For the text-containing cell, return its midpoint in (x, y) coordinate format. 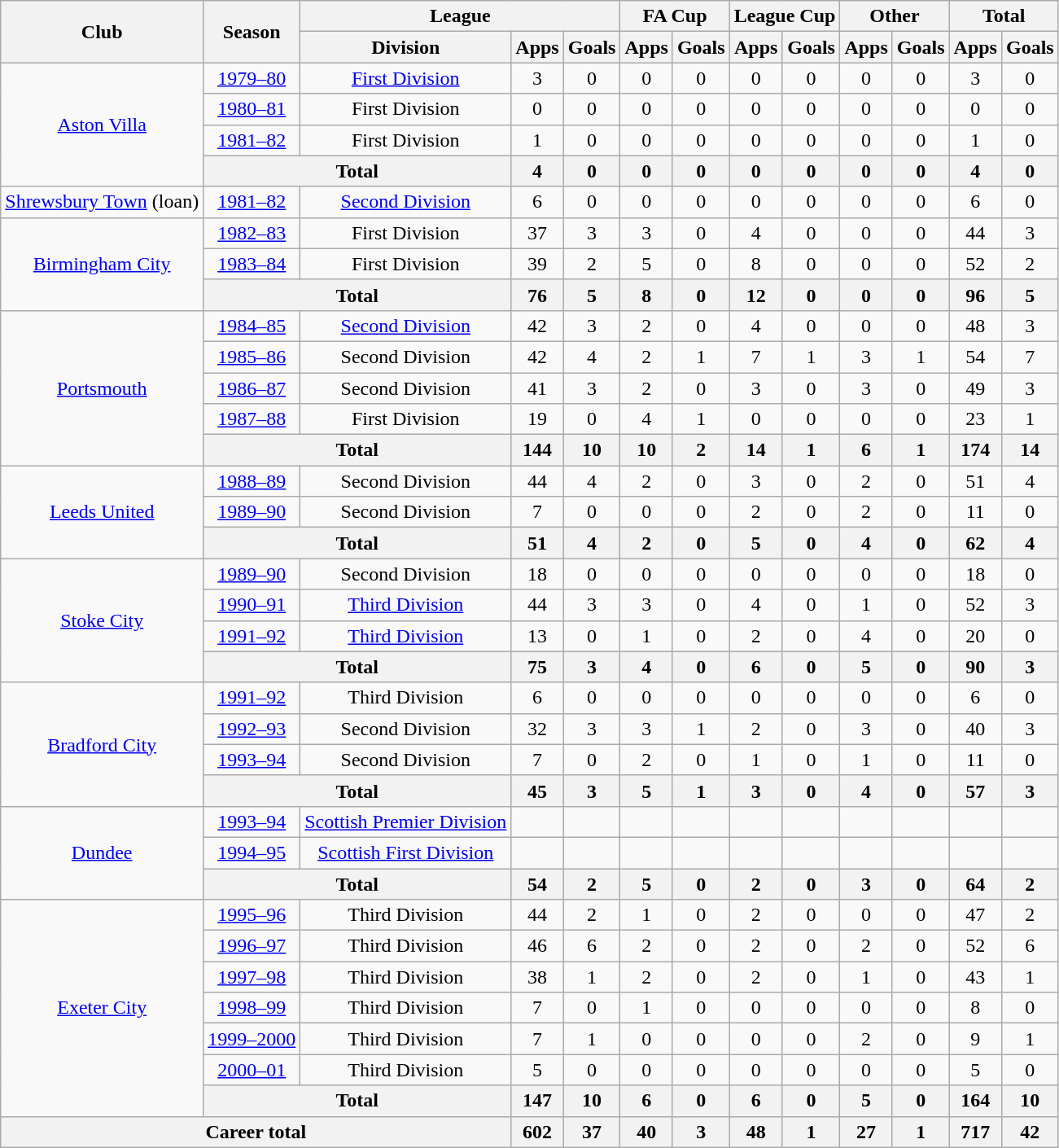
19 (537, 419)
717 (975, 1132)
12 (755, 295)
Scottish First Division (405, 852)
1979–80 (252, 78)
47 (975, 915)
Other (895, 16)
57 (975, 791)
Dundee (103, 852)
Stoke City (103, 620)
602 (537, 1132)
46 (537, 946)
1994–95 (252, 852)
1985–86 (252, 357)
75 (537, 667)
Scottish Premier Division (405, 822)
Bradford City (103, 744)
1980–81 (252, 109)
45 (537, 791)
1983–84 (252, 264)
1988–89 (252, 481)
2000–01 (252, 1070)
1982–83 (252, 233)
1990–91 (252, 605)
Career total (256, 1132)
64 (975, 883)
Shrewsbury Town (loan) (103, 202)
27 (866, 1132)
Portsmouth (103, 388)
13 (537, 636)
147 (537, 1101)
49 (975, 388)
Exeter City (103, 1008)
1984–85 (252, 326)
32 (537, 729)
Aston Villa (103, 125)
Season (252, 32)
1997–98 (252, 977)
43 (975, 977)
76 (537, 295)
41 (537, 388)
62 (975, 543)
League Cup (785, 16)
Club (103, 32)
9 (975, 1039)
FA Cup (675, 16)
39 (537, 264)
1998–99 (252, 1008)
90 (975, 667)
1987–88 (252, 419)
1995–96 (252, 915)
1986–87 (252, 388)
174 (975, 450)
League (461, 16)
96 (975, 295)
20 (975, 636)
Division (405, 47)
1992–93 (252, 729)
23 (975, 419)
Birmingham City (103, 264)
Leeds United (103, 512)
164 (975, 1101)
1996–97 (252, 946)
144 (537, 450)
1999–2000 (252, 1039)
38 (537, 977)
